Return (x, y) of the center of cell containing provided text 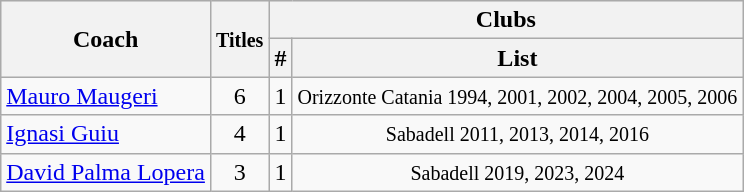
Ignasi Guiu (106, 134)
Orizzonte Catania 1994, 2001, 2002, 2004, 2005, 2006 (518, 96)
Mauro Maugeri (106, 96)
# (280, 58)
Clubs (506, 20)
6 (239, 96)
3 (239, 172)
Titles (239, 39)
David Palma Lopera (106, 172)
Sabadell 2011, 2013, 2014, 2016 (518, 134)
List (518, 58)
Sabadell 2019, 2023, 2024 (518, 172)
4 (239, 134)
Coach (106, 39)
